Return (X, Y) of the center of cell containing provided text 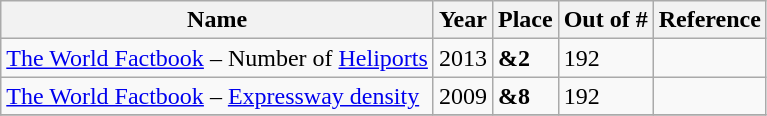
Place (525, 20)
2013 (462, 58)
&2 (525, 58)
The World Factbook – Number of Heliports (218, 58)
The World Factbook – Expressway density (218, 96)
Reference (710, 20)
Out of # (606, 20)
Name (218, 20)
2009 (462, 96)
&8 (525, 96)
Year (462, 20)
